Detect which cell encompasses the target text, then output its [X, Y] center coordinate. 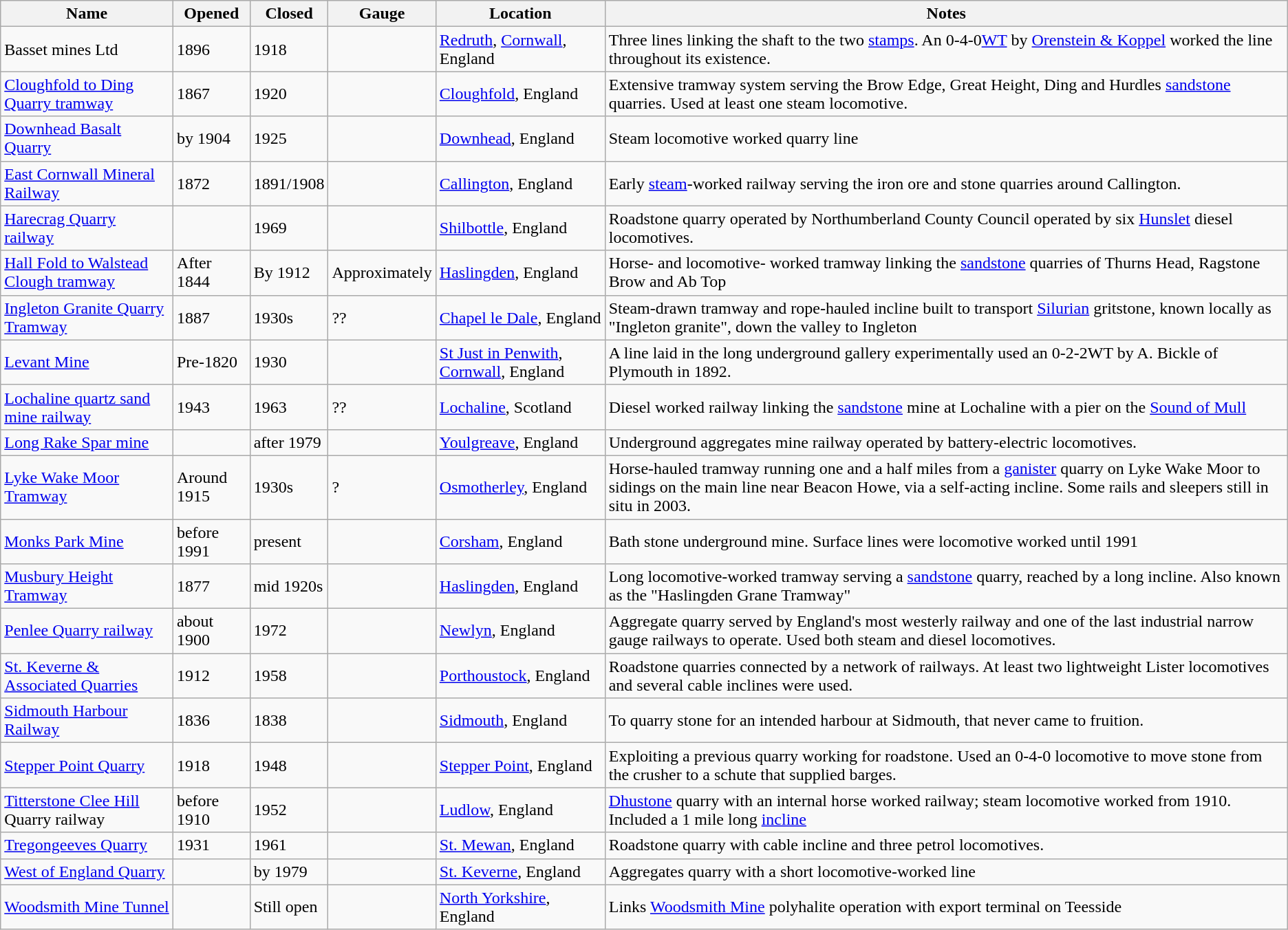
1943 [211, 407]
Horse- and locomotive- worked tramway linking the sandstone quarries of Thurns Head, Ragstone Brow and Ab Top [946, 272]
St. Keverne, England [520, 872]
Three lines linking the shaft to the two stamps. An 0-4-0WT by Orenstein & Koppel worked the line throughout its existence. [946, 50]
1925 [289, 139]
1920 [289, 94]
Harecrag Quarry railway [87, 228]
Underground aggregates mine railway operated by battery-electric locomotives. [946, 442]
Roadstone quarry with cable incline and three petrol locomotives. [946, 845]
Shilbottle, England [520, 228]
Tregongeeves Quarry [87, 845]
1958 [289, 675]
1930 [289, 362]
Diesel worked railway linking the sandstone mine at Lochaline with a pier on the Sound of Mull [946, 407]
Notes [946, 14]
East Cornwall Mineral Railway [87, 183]
Penlee Quarry railway [87, 631]
1972 [289, 631]
Musbury Height Tramway [87, 586]
Basset mines Ltd [87, 50]
Sidmouth, England [520, 721]
Levant Mine [87, 362]
Callington, England [520, 183]
St. Keverne & Associated Quarries [87, 675]
after 1979 [289, 442]
Long locomotive-worked tramway serving a sandstone quarry, reached by a long incline. Also known as the "Haslingden Grane Tramway" [946, 586]
North Yorkshire, England [520, 907]
Aggregates quarry with a short locomotive-worked line [946, 872]
by 1904 [211, 139]
Lyke Wake Moor Tramway [87, 487]
Redruth, Cornwall, England [520, 50]
Around 1915 [211, 487]
1867 [211, 94]
present [289, 541]
West of England Quarry [87, 872]
1961 [289, 845]
Ingleton Granite Quarry Tramway [87, 318]
Porthoustock, England [520, 675]
mid 1920s [289, 586]
After 1844 [211, 272]
Closed [289, 14]
Stepper Point Quarry [87, 765]
Sidmouth Harbour Railway [87, 721]
Titterstone Clee Hill Quarry railway [87, 810]
1891/1908 [289, 183]
Lochaline, Scotland [520, 407]
Location [520, 14]
Corsham, England [520, 541]
about 1900 [211, 631]
Stepper Point, England [520, 765]
Bath stone underground mine. Surface lines were locomotive worked until 1991 [946, 541]
1948 [289, 765]
Downhead, England [520, 139]
1838 [289, 721]
before 1991 [211, 541]
? [382, 487]
1836 [211, 721]
St. Mewan, England [520, 845]
Extensive tramway system serving the Brow Edge, Great Height, Ding and Hurdles sandstone quarries. Used at least one steam locomotive. [946, 94]
Osmotherley, England [520, 487]
before 1910 [211, 810]
Cloughfold, England [520, 94]
Hall Fold to Walstead Clough tramway [87, 272]
Cloughfold to Ding Quarry tramway [87, 94]
Dhustone quarry with an internal horse worked railway; steam locomotive worked from 1910. Included a 1 mile long incline [946, 810]
Roadstone quarries connected by a network of railways. At least two lightweight Lister locomotives and several cable inclines were used. [946, 675]
Early steam-worked railway serving the iron ore and stone quarries around Callington. [946, 183]
Lochaline quartz sand mine railway [87, 407]
1931 [211, 845]
1872 [211, 183]
1969 [289, 228]
1877 [211, 586]
1952 [289, 810]
Steam-drawn tramway and rope-hauled incline built to transport Silurian gritstone, known locally as "Ingleton granite", down the valley to Ingleton [946, 318]
Name [87, 14]
1896 [211, 50]
Steam locomotive worked quarry line [946, 139]
Opened [211, 14]
Approximately [382, 272]
By 1912 [289, 272]
Gauge [382, 14]
Long Rake Spar mine [87, 442]
To quarry stone for an intended harbour at Sidmouth, that never came to fruition. [946, 721]
Chapel le Dale, England [520, 318]
St Just in Penwith, Cornwall, England [520, 362]
Links Woodsmith Mine polyhalite operation with export terminal on Teesside [946, 907]
1912 [211, 675]
by 1979 [289, 872]
Ludlow, England [520, 810]
Youlgreave, England [520, 442]
Roadstone quarry operated by Northumberland County Council operated by six Hunslet diesel locomotives. [946, 228]
1887 [211, 318]
Pre-1820 [211, 362]
Newlyn, England [520, 631]
A line laid in the long underground gallery experimentally used an 0-2-2WT by A. Bickle of Plymouth in 1892. [946, 362]
Exploiting a previous quarry working for roadstone. Used an 0-4-0 locomotive to move stone from the crusher to a schute that supplied barges. [946, 765]
1963 [289, 407]
Still open [289, 907]
Monks Park Mine [87, 541]
Downhead Basalt Quarry [87, 139]
Woodsmith Mine Tunnel [87, 907]
